Search for the cell housing the specified text and yield its [X, Y] center coordinate. 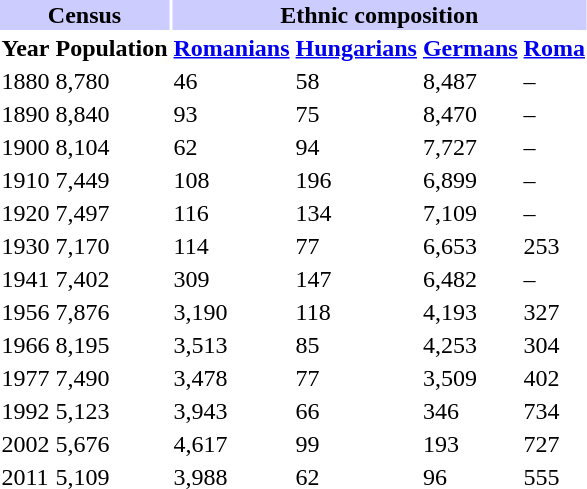
1920 [26, 213]
Roma [554, 48]
8,780 [112, 81]
346 [470, 411]
6,653 [470, 246]
Census [84, 15]
1941 [26, 279]
114 [232, 246]
1910 [26, 180]
1977 [26, 378]
66 [356, 411]
4,253 [470, 345]
7,727 [470, 147]
Germans [470, 48]
3,478 [232, 378]
46 [232, 81]
58 [356, 81]
6,482 [470, 279]
7,497 [112, 213]
3,509 [470, 378]
8,840 [112, 114]
1880 [26, 81]
1956 [26, 312]
7,109 [470, 213]
304 [554, 345]
94 [356, 147]
1992 [26, 411]
Year [26, 48]
134 [356, 213]
8,470 [470, 114]
253 [554, 246]
147 [356, 279]
1890 [26, 114]
1930 [26, 246]
4,617 [232, 444]
Population [112, 48]
196 [356, 180]
309 [232, 279]
Romanians [232, 48]
8,195 [112, 345]
7,170 [112, 246]
7,402 [112, 279]
118 [356, 312]
7,449 [112, 180]
1900 [26, 147]
7,490 [112, 378]
93 [232, 114]
62 [232, 147]
4,193 [470, 312]
2002 [26, 444]
7,876 [112, 312]
327 [554, 312]
85 [356, 345]
Hungarians [356, 48]
8,104 [112, 147]
99 [356, 444]
6,899 [470, 180]
3,513 [232, 345]
727 [554, 444]
193 [470, 444]
734 [554, 411]
75 [356, 114]
1966 [26, 345]
3,943 [232, 411]
3,190 [232, 312]
Ethnic composition [379, 15]
116 [232, 213]
5,123 [112, 411]
108 [232, 180]
5,676 [112, 444]
402 [554, 378]
8,487 [470, 81]
